Return (X, Y) of the center of cell containing provided text 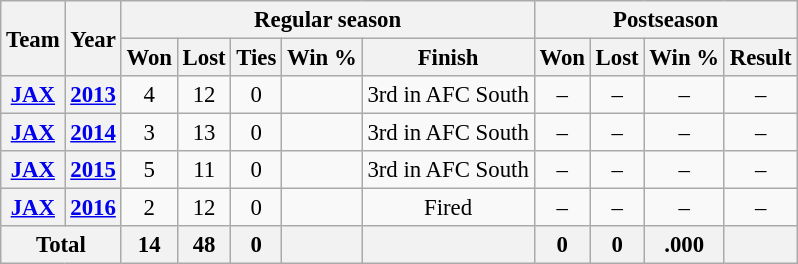
Ties (256, 58)
.000 (684, 245)
48 (204, 245)
3 (149, 133)
14 (149, 245)
2014 (93, 133)
2 (149, 208)
2015 (93, 170)
Finish (448, 58)
Total (61, 245)
11 (204, 170)
2016 (93, 208)
2013 (93, 95)
Postseason (666, 20)
4 (149, 95)
Result (760, 58)
Regular season (328, 20)
Team (33, 38)
Fired (448, 208)
Year (93, 38)
13 (204, 133)
5 (149, 170)
